Find where the given text appears and provide that cell's center as (X, Y) coordinate. 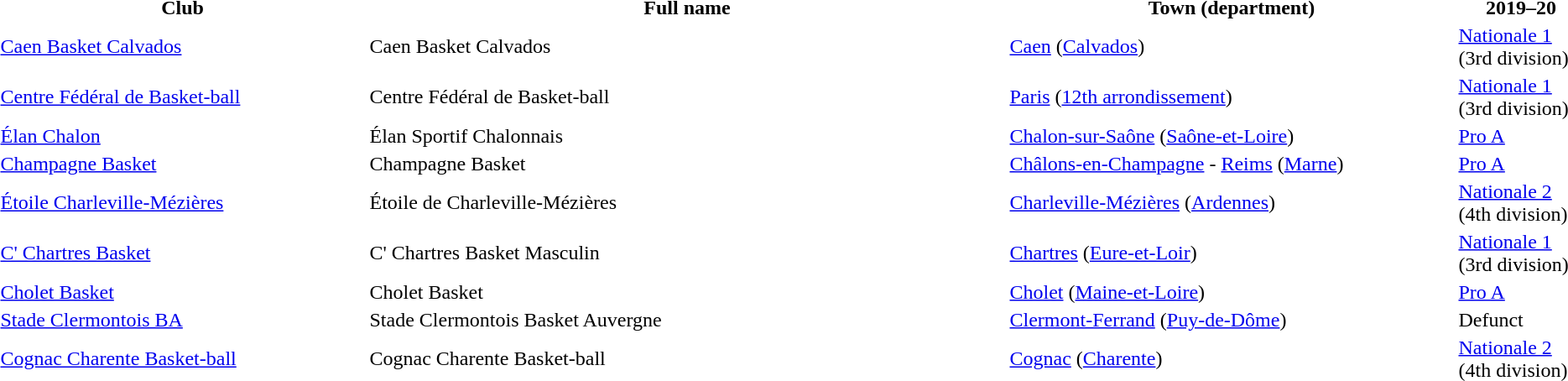
Élan Sportif Chalonnais (687, 136)
Chalon-sur-Saône (Saône-et-Loire) (1232, 136)
Étoile de Charleville-Mézières (687, 203)
Paris (12th arrondissement) (1232, 97)
Chartres (Eure-et-Loir) (1232, 253)
Centre Fédéral de Basket-ball (687, 97)
Caen (Calvados) (1232, 47)
Châlons-en-Champagne - Reims (Marne) (1232, 164)
Stade Clermontois Basket Auvergne (687, 320)
Champagne Basket (687, 164)
Charleville-Mézières (Ardennes) (1232, 203)
Caen Basket Calvados (687, 47)
Clermont-Ferrand (Puy-de-Dôme) (1232, 320)
Cholet (Maine-et-Loire) (1232, 292)
C' Chartres Basket Masculin (687, 253)
Cholet Basket (687, 292)
